Scan for the cell matching the given text and deliver its [X, Y] coordinate at center. 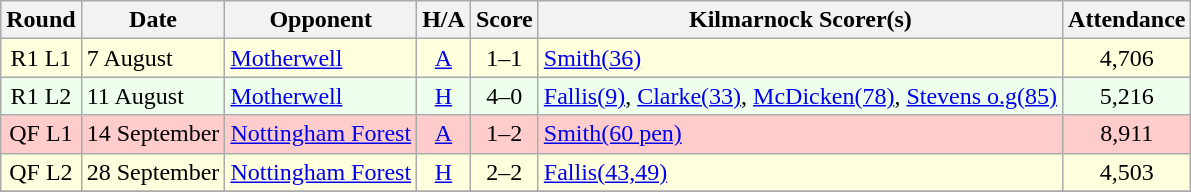
Opponent [321, 20]
QF L1 [41, 134]
7 August [153, 58]
Smith(60 pen) [800, 134]
Smith(36) [800, 58]
14 September [153, 134]
28 September [153, 172]
Round [41, 20]
Kilmarnock Scorer(s) [800, 20]
H/A [444, 20]
QF L2 [41, 172]
1–2 [504, 134]
5,216 [1127, 96]
4,503 [1127, 172]
8,911 [1127, 134]
4–0 [504, 96]
1–1 [504, 58]
11 August [153, 96]
R1 L1 [41, 58]
Attendance [1127, 20]
2–2 [504, 172]
Score [504, 20]
Fallis(43,49) [800, 172]
Date [153, 20]
Fallis(9), Clarke(33), McDicken(78), Stevens o.g(85) [800, 96]
4,706 [1127, 58]
R1 L2 [41, 96]
